Pinpoint the cell where the given text exists, returning its [x, y] midpoint coordinate. 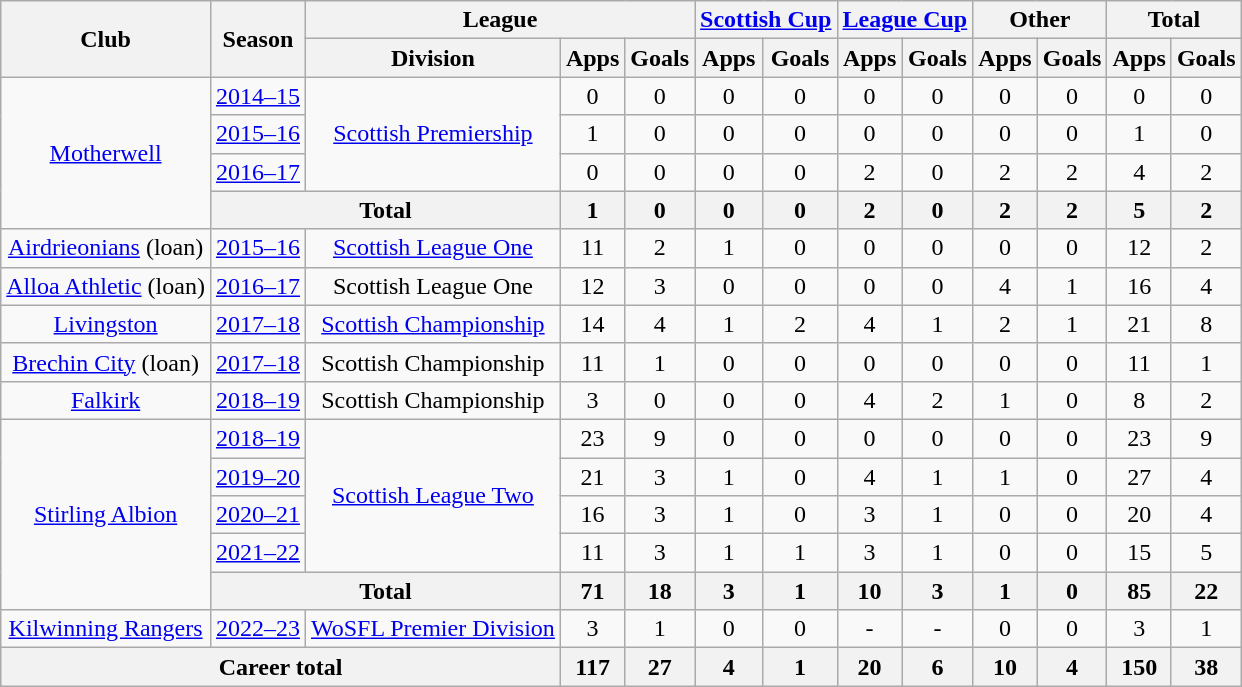
18 [660, 591]
22 [1206, 591]
2019–20 [258, 477]
Season [258, 39]
2022–23 [258, 629]
Scottish League Two [432, 495]
38 [1206, 667]
85 [1139, 591]
Kilwinning Rangers [106, 629]
Brechin City (loan) [106, 362]
Stirling Albion [106, 514]
Falkirk [106, 400]
15 [1139, 553]
Scottish Premiership [432, 134]
150 [1139, 667]
14 [592, 324]
Motherwell [106, 153]
WoSFL Premier Division [432, 629]
Airdrieonians (loan) [106, 248]
Scottish Cup [766, 20]
2021–22 [258, 553]
117 [592, 667]
Division [432, 58]
League Cup [905, 20]
Alloa Athletic (loan) [106, 286]
71 [592, 591]
Other [1040, 20]
6 [938, 667]
Career total [281, 667]
League [500, 20]
Club [106, 39]
2020–21 [258, 515]
Livingston [106, 324]
2014–15 [258, 96]
